Provide the [X, Y] coordinate of the cell's center where the given text is located.  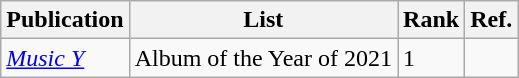
Publication [65, 20]
Album of the Year of 2021 [263, 58]
1 [432, 58]
Rank [432, 20]
Ref. [492, 20]
Music Y [65, 58]
List [263, 20]
